Return the [X, Y] coordinate for the center point of the cell that contains the specified text.  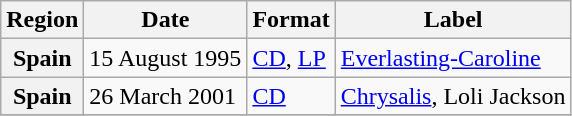
Format [291, 20]
Label [453, 20]
Chrysalis, Loli Jackson [453, 96]
Everlasting-Caroline [453, 58]
26 March 2001 [166, 96]
CD, LP [291, 58]
CD [291, 96]
15 August 1995 [166, 58]
Region [42, 20]
Date [166, 20]
